Determine the [X, Y] coordinate at the center of the cell enclosing the given text.  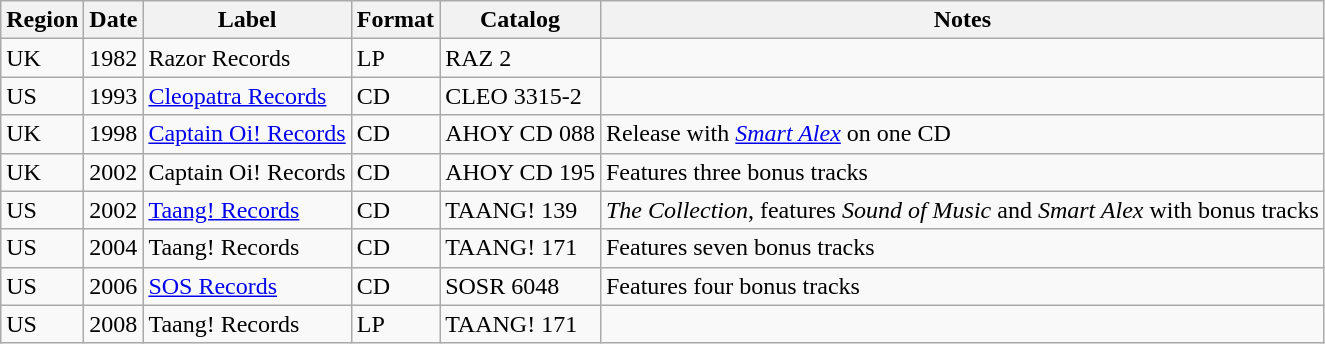
1993 [114, 96]
Region [42, 20]
Features seven bonus tracks [962, 248]
Features four bonus tracks [962, 286]
RAZ 2 [520, 58]
Catalog [520, 20]
AHOY CD 088 [520, 134]
2008 [114, 324]
1982 [114, 58]
2006 [114, 286]
Notes [962, 20]
1998 [114, 134]
CLEO 3315-2 [520, 96]
The Collection, features Sound of Music and Smart Alex with bonus tracks [962, 210]
SOS Records [247, 286]
Date [114, 20]
TAANG! 139 [520, 210]
Format [395, 20]
Razor Records [247, 58]
AHOY CD 195 [520, 172]
SOSR 6048 [520, 286]
2004 [114, 248]
Release with Smart Alex on one CD [962, 134]
Features three bonus tracks [962, 172]
Cleopatra Records [247, 96]
Label [247, 20]
